Output the [X, Y] coordinate of the center of the cell containing the given text.  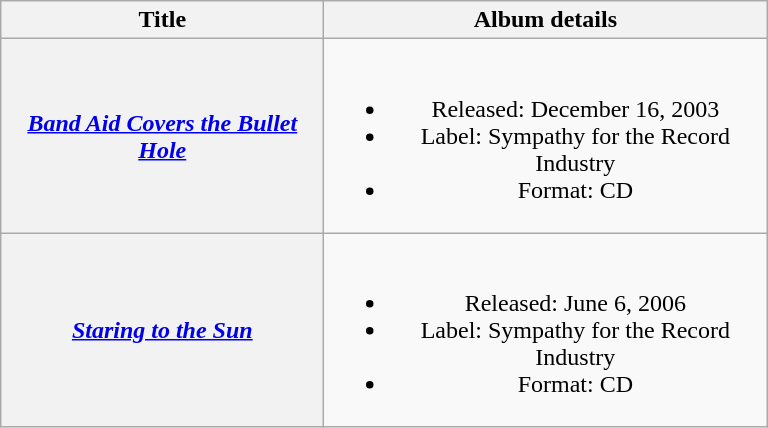
Album details [546, 20]
Staring to the Sun [162, 330]
Title [162, 20]
Released: December 16, 2003Label: Sympathy for the Record IndustryFormat: CD [546, 136]
Band Aid Covers the Bullet Hole [162, 136]
Released: June 6, 2006Label: Sympathy for the Record IndustryFormat: CD [546, 330]
